Pinpoint the cell where the given text exists, returning its (x, y) midpoint coordinate. 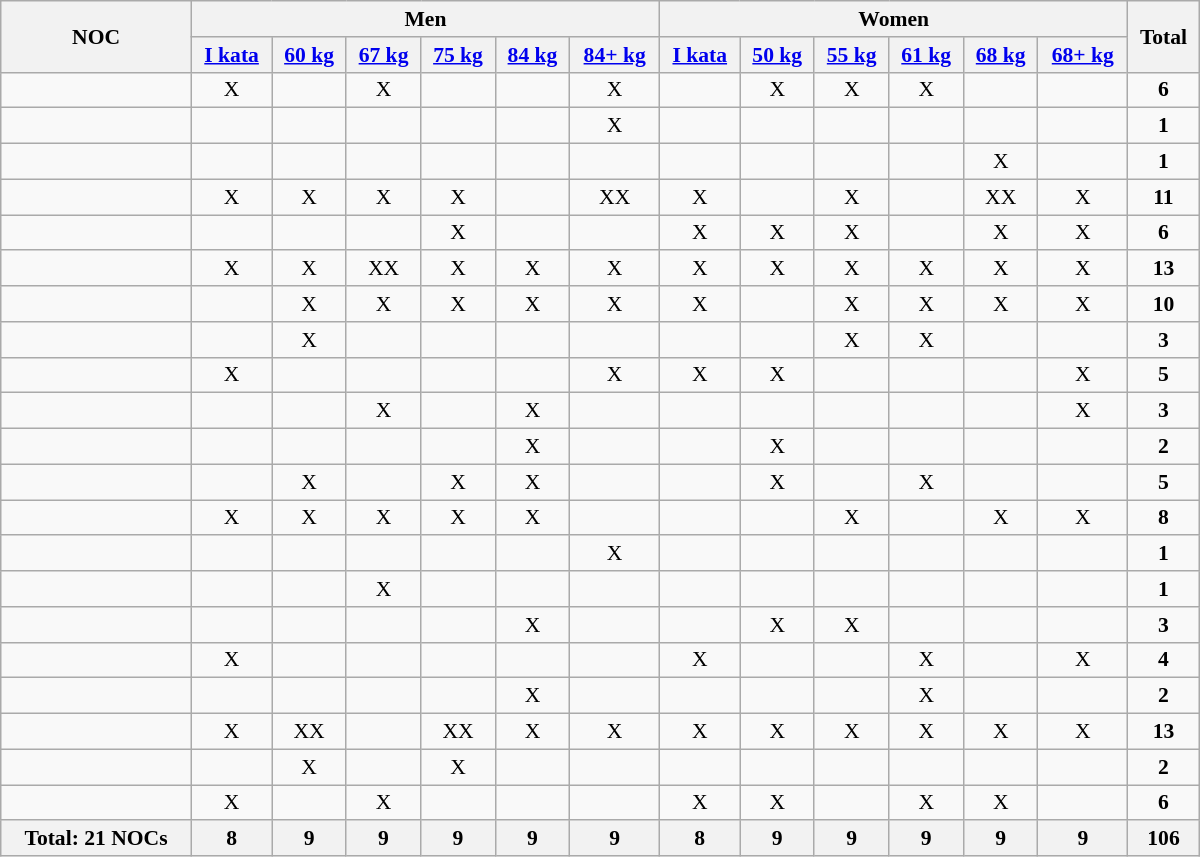
Total (1164, 36)
10 (1164, 304)
Total: 21 NOCs (96, 839)
4 (1164, 660)
50 kg (777, 55)
84 kg (532, 55)
NOC (96, 36)
61 kg (926, 55)
84+ kg (615, 55)
11 (1164, 197)
55 kg (851, 55)
Men (425, 19)
68 kg (1000, 55)
60 kg (309, 55)
67 kg (383, 55)
Women (894, 19)
75 kg (458, 55)
106 (1164, 839)
68+ kg (1083, 55)
